Scan for the cell matching the given text and deliver its [x, y] coordinate at center. 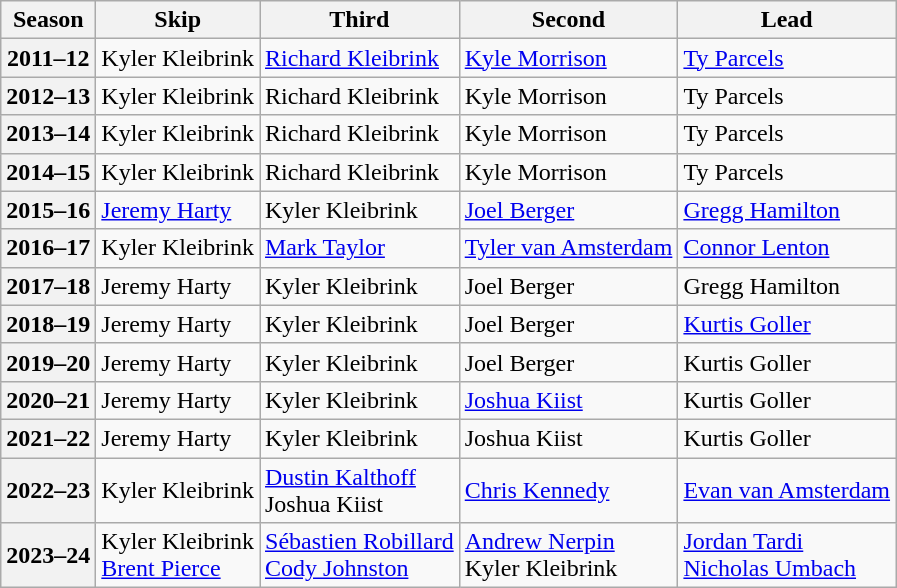
Andrew Nerpin Kyler Kleibrink [568, 556]
Evan van Amsterdam [787, 490]
Skip [178, 20]
Chris Kennedy [568, 490]
Sébastien Robillard Cody Johnston [360, 556]
2020–21 [48, 400]
2012–13 [48, 96]
2014–15 [48, 172]
2015–16 [48, 210]
Second [568, 20]
Third [360, 20]
Lead [787, 20]
Kyler Kleibrink Brent Pierce [178, 556]
Jordan Tardi Nicholas Umbach [787, 556]
2022–23 [48, 490]
2021–22 [48, 438]
2017–18 [48, 286]
2016–17 [48, 248]
2023–24 [48, 556]
Season [48, 20]
Dustin Kalthoff Joshua Kiist [360, 490]
2018–19 [48, 324]
Connor Lenton [787, 248]
2011–12 [48, 58]
2013–14 [48, 134]
Tyler van Amsterdam [568, 248]
2019–20 [48, 362]
Mark Taylor [360, 248]
